From the cell containing the given text, extract its center point as [X, Y] coordinate. 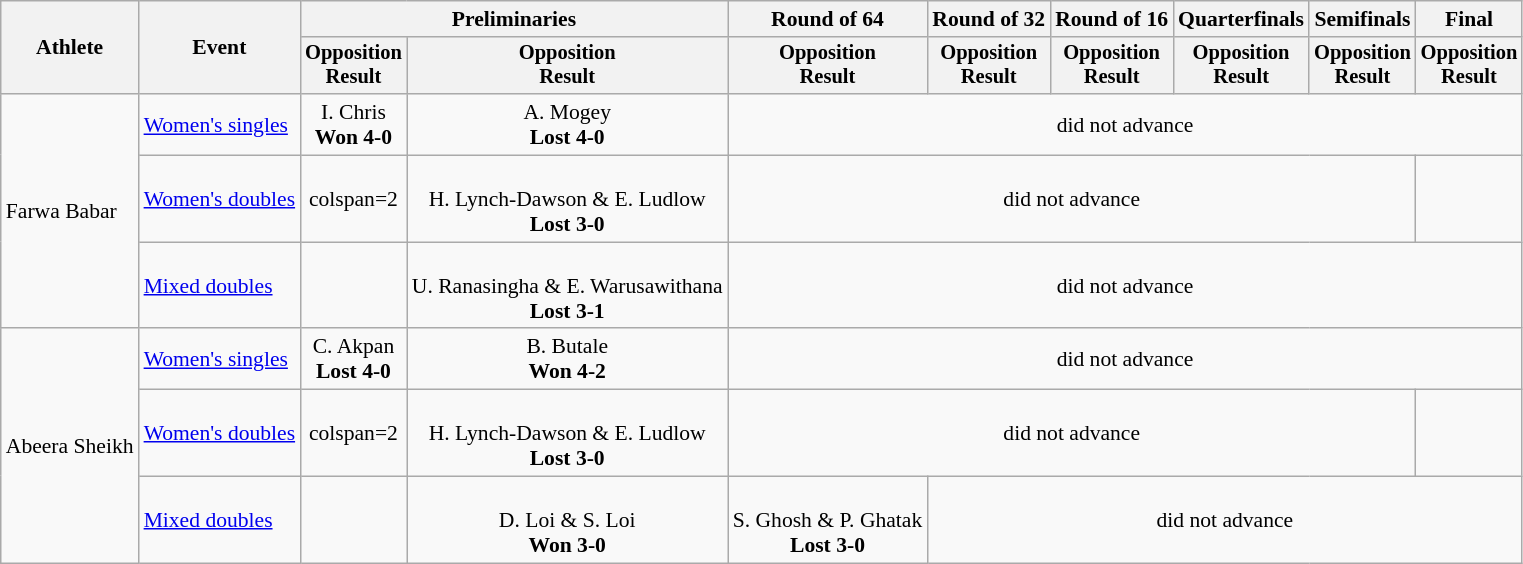
Round of 64 [828, 19]
S. Ghosh & P. GhatakLost 3-0 [828, 520]
D. Loi & S. LoiWon 3-0 [568, 520]
A. MogeyLost 4-0 [568, 124]
I. ChrisWon 4-0 [354, 124]
C. AkpanLost 4-0 [354, 360]
Quarterfinals [1241, 19]
Farwa Babar [70, 211]
U. Ranasingha & E. WarusawithanaLost 3-1 [568, 286]
Round of 32 [988, 19]
Round of 16 [1112, 19]
Final [1470, 19]
Athlete [70, 48]
Preliminaries [514, 19]
Semifinals [1362, 19]
Abeera Sheikh [70, 446]
Event [220, 48]
B. ButaleWon 4-2 [568, 360]
